Scan for the cell matching the given text and deliver its (x, y) coordinate at center. 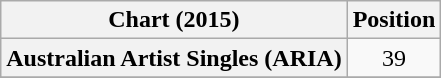
Chart (2015) (174, 20)
39 (394, 58)
Australian Artist Singles (ARIA) (174, 58)
Position (394, 20)
